Extract the (X, Y) coordinate from the center of the cell holding the provided text.  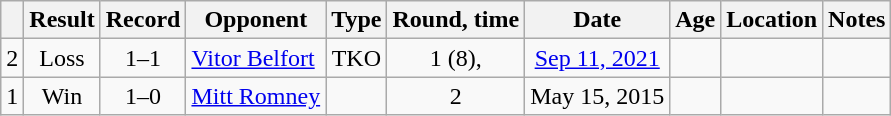
Vitor Belfort (256, 58)
1 (8), (456, 58)
May 15, 2015 (598, 96)
Round, time (456, 20)
1–0 (143, 96)
Win (62, 96)
Age (696, 20)
1 (12, 96)
1–1 (143, 58)
Type (356, 20)
Opponent (256, 20)
Result (62, 20)
Date (598, 20)
Notes (857, 20)
Sep 11, 2021 (598, 58)
Mitt Romney (256, 96)
TKO (356, 58)
Loss (62, 58)
Location (772, 20)
Record (143, 20)
